Locate the cell with the specified text and output its [x, y] center coordinate. 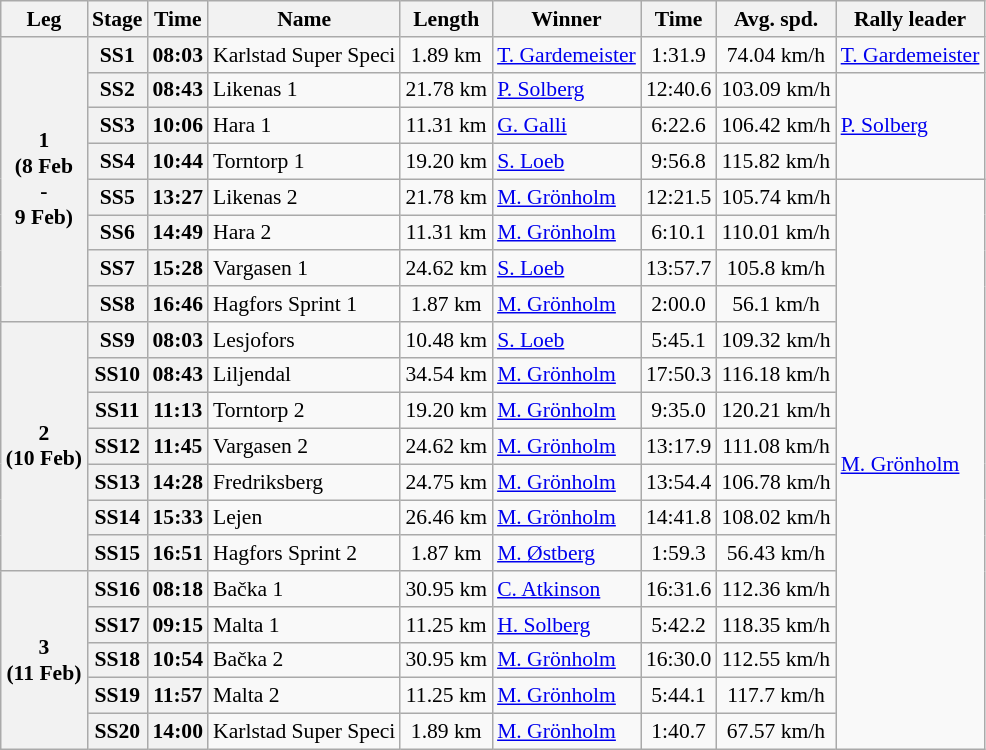
SS3 [117, 126]
116.18 km/h [776, 375]
Torntorp 2 [304, 411]
15:28 [178, 269]
16:31.6 [678, 589]
14:41.8 [678, 518]
SS2 [117, 90]
Stage [117, 19]
SS12 [117, 447]
SS18 [117, 660]
Rally leader [910, 19]
103.09 km/h [776, 90]
14:28 [178, 482]
SS20 [117, 732]
5:42.2 [678, 625]
13:57.7 [678, 269]
24.75 km [446, 482]
106.42 km/h [776, 126]
26.46 km [446, 518]
120.21 km/h [776, 411]
11:57 [178, 696]
Hagfors Sprint 1 [304, 304]
112.55 km/h [776, 660]
13:17.9 [678, 447]
1:59.3 [678, 554]
SS13 [117, 482]
5:45.1 [678, 340]
56.43 km/h [776, 554]
11:45 [178, 447]
6:10.1 [678, 233]
110.01 km/h [776, 233]
SS19 [117, 696]
Bačka 2 [304, 660]
SS5 [117, 197]
08:18 [178, 589]
Hagfors Sprint 2 [304, 554]
Hara 2 [304, 233]
10:06 [178, 126]
111.08 km/h [776, 447]
SS10 [117, 375]
2(10 Feb) [44, 446]
Likenas 2 [304, 197]
10:54 [178, 660]
106.78 km/h [776, 482]
Lesjofors [304, 340]
5:44.1 [678, 696]
16:51 [178, 554]
34.54 km [446, 375]
Malta 2 [304, 696]
118.35 km/h [776, 625]
14:49 [178, 233]
SS7 [117, 269]
12:21.5 [678, 197]
Torntorp 1 [304, 162]
13:54.4 [678, 482]
117.7 km/h [776, 696]
10:44 [178, 162]
1(8 Feb-9 Feb) [44, 180]
6:22.6 [678, 126]
13:27 [178, 197]
09:15 [178, 625]
C. Atkinson [566, 589]
SS11 [117, 411]
M. Østberg [566, 554]
16:46 [178, 304]
9:35.0 [678, 411]
Vargasen 1 [304, 269]
1:40.7 [678, 732]
74.04 km/h [776, 55]
SS1 [117, 55]
Liljendal [304, 375]
17:50.3 [678, 375]
109.32 km/h [776, 340]
SS15 [117, 554]
9:56.8 [678, 162]
108.02 km/h [776, 518]
Length [446, 19]
Bačka 1 [304, 589]
115.82 km/h [776, 162]
SS17 [117, 625]
16:30.0 [678, 660]
105.8 km/h [776, 269]
G. Galli [566, 126]
Malta 1 [304, 625]
67.57 km/h [776, 732]
Fredriksberg [304, 482]
H. Solberg [566, 625]
Leg [44, 19]
SS4 [117, 162]
3(11 Feb) [44, 660]
SS6 [117, 233]
2:00.0 [678, 304]
56.1 km/h [776, 304]
Lejen [304, 518]
1:31.9 [678, 55]
Avg. spd. [776, 19]
105.74 km/h [776, 197]
Likenas 1 [304, 90]
11:13 [178, 411]
SS8 [117, 304]
112.36 km/h [776, 589]
SS14 [117, 518]
Vargasen 2 [304, 447]
12:40.6 [678, 90]
SS16 [117, 589]
Hara 1 [304, 126]
Name [304, 19]
10.48 km [446, 340]
Winner [566, 19]
15:33 [178, 518]
SS9 [117, 340]
14:00 [178, 732]
